Return (x, y) of the center of cell containing provided text 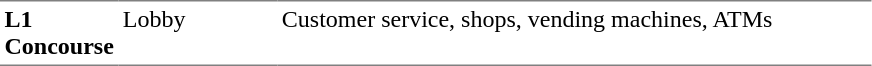
L1Concourse (59, 33)
Customer service, shops, vending machines, ATMs (574, 33)
Lobby (198, 33)
